Output the (x, y) coordinate of the center of the cell containing the given text.  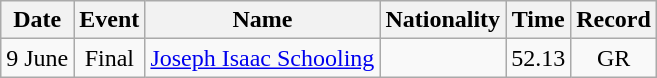
Record (614, 20)
Time (538, 20)
52.13 (538, 58)
Event (110, 20)
GR (614, 58)
Nationality (443, 20)
Date (38, 20)
Joseph Isaac Schooling (262, 58)
9 June (38, 58)
Final (110, 58)
Name (262, 20)
